Search for the cell housing the specified text and yield its (x, y) center coordinate. 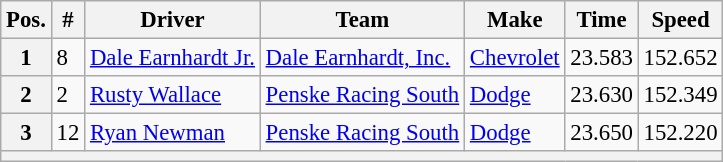
Rusty Wallace (173, 95)
1 (26, 58)
23.650 (602, 133)
# (68, 20)
Pos. (26, 20)
8 (68, 58)
Driver (173, 20)
152.220 (680, 133)
23.583 (602, 58)
Time (602, 20)
Team (362, 20)
12 (68, 133)
Make (515, 20)
Speed (680, 20)
Dale Earnhardt, Inc. (362, 58)
23.630 (602, 95)
152.652 (680, 58)
Chevrolet (515, 58)
Dale Earnhardt Jr. (173, 58)
Ryan Newman (173, 133)
3 (26, 133)
152.349 (680, 95)
